Return (x, y) of the center of cell containing provided text 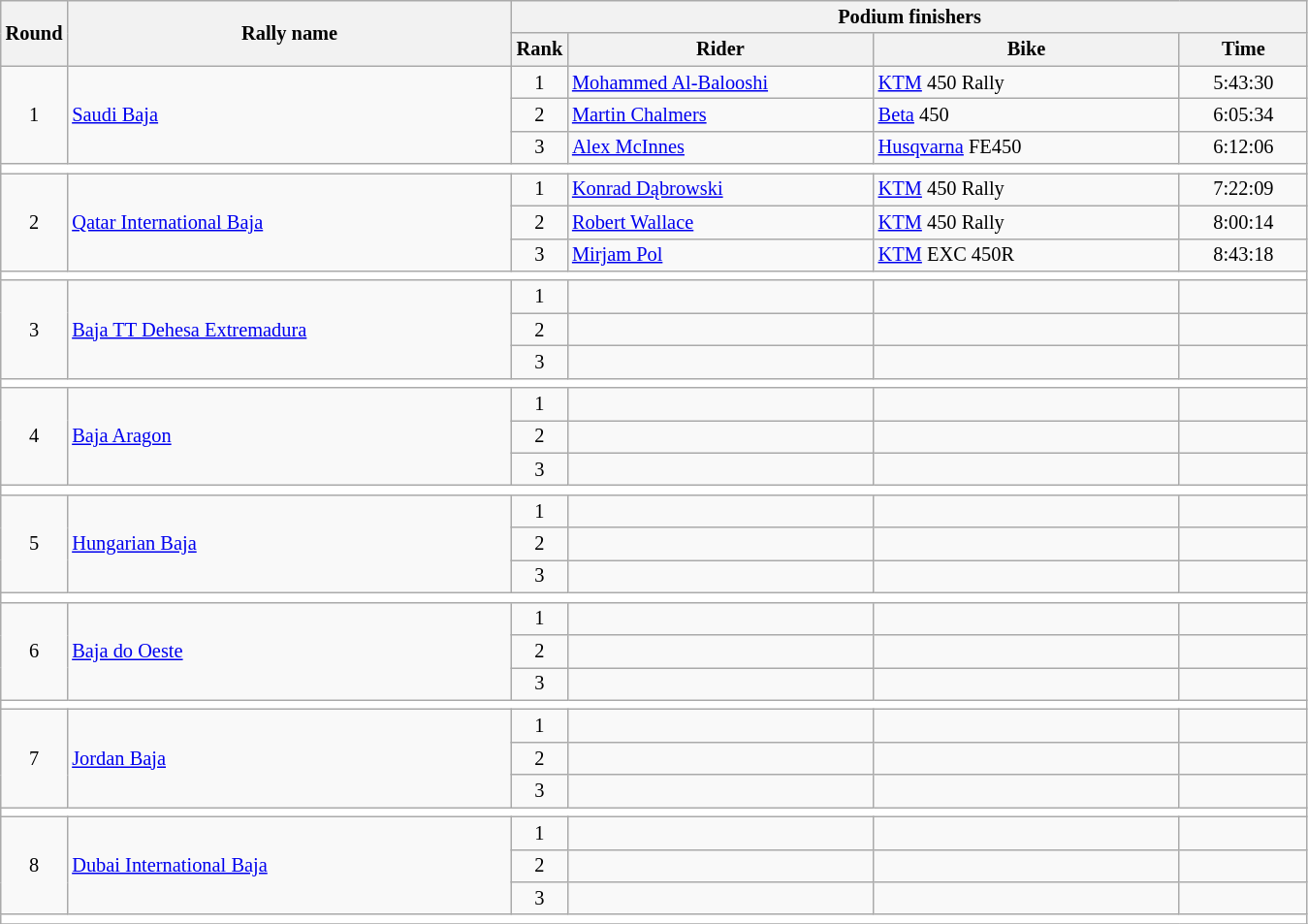
Alex McInnes (720, 147)
Qatar International Baja (289, 221)
Time (1243, 49)
6 (35, 652)
Dubai International Baja (289, 865)
KTM EXC 450R (1027, 255)
4 (35, 436)
5 (35, 543)
Bike (1027, 49)
6:05:34 (1243, 114)
8:00:14 (1243, 222)
Mirjam Pol (720, 255)
8 (35, 865)
Rider (720, 49)
5:43:30 (1243, 82)
Jordan Baja (289, 758)
Beta 450 (1027, 114)
8:43:18 (1243, 255)
Podium finishers (909, 16)
Baja do Oeste (289, 652)
7 (35, 758)
6:12:06 (1243, 147)
Hungarian Baja (289, 543)
Rank (539, 49)
Robert Wallace (720, 222)
Konrad Dąbrowski (720, 189)
Baja Aragon (289, 436)
Martin Chalmers (720, 114)
Baja TT Dehesa Extremadura (289, 330)
Saudi Baja (289, 114)
Mohammed Al-Balooshi (720, 82)
7:22:09 (1243, 189)
Husqvarna FE450 (1027, 147)
Rally name (289, 33)
Round (35, 33)
